Return (x, y) of the center of cell containing provided text 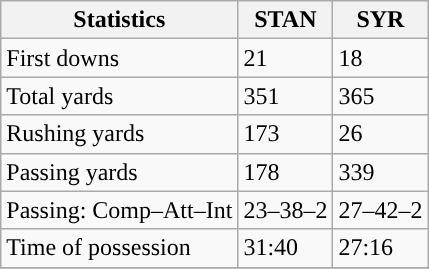
First downs (120, 58)
31:40 (286, 248)
SYR (380, 20)
365 (380, 96)
23–38–2 (286, 210)
173 (286, 134)
26 (380, 134)
Passing: Comp–Att–Int (120, 210)
178 (286, 172)
351 (286, 96)
Time of possession (120, 248)
27–42–2 (380, 210)
18 (380, 58)
Statistics (120, 20)
339 (380, 172)
27:16 (380, 248)
STAN (286, 20)
Passing yards (120, 172)
Total yards (120, 96)
21 (286, 58)
Rushing yards (120, 134)
